Provide the [x, y] coordinate of the cell's center where the given text is located.  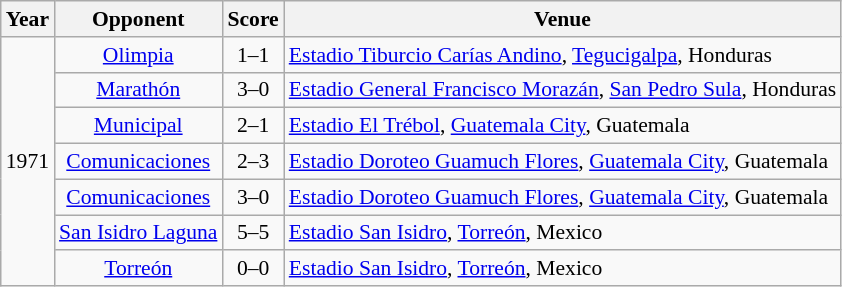
San Isidro Laguna [138, 233]
Estadio Tiburcio Carías Andino, Tegucigalpa, Honduras [562, 55]
Opponent [138, 19]
1–1 [252, 55]
Score [252, 19]
5–5 [252, 233]
Municipal [138, 126]
1971 [28, 162]
Venue [562, 19]
Estadio General Francisco Morazán, San Pedro Sula, Honduras [562, 90]
Marathón [138, 90]
Year [28, 19]
Torreón [138, 269]
Olimpia [138, 55]
0–0 [252, 269]
Estadio El Trébol, Guatemala City, Guatemala [562, 126]
2–1 [252, 126]
2–3 [252, 162]
